Return the (x, y) coordinate for the center point of the cell that contains the specified text.  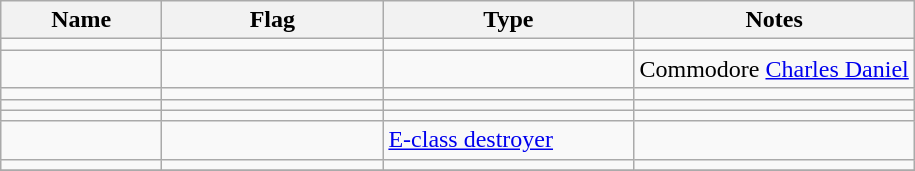
E-class destroyer (508, 140)
Notes (774, 20)
Name (82, 20)
Type (508, 20)
Flag (272, 20)
Commodore Charles Daniel (774, 69)
